Detect which cell encompasses the target text, then output its [X, Y] center coordinate. 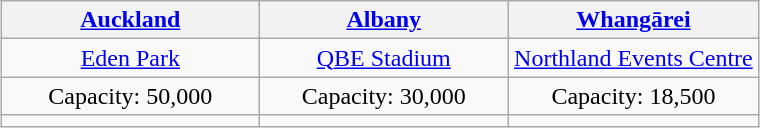
Whangārei [634, 20]
Albany [384, 20]
Capacity: 50,000 [130, 96]
Capacity: 18,500 [634, 96]
Auckland [130, 20]
Capacity: 30,000 [384, 96]
Northland Events Centre [634, 58]
QBE Stadium [384, 58]
Eden Park [130, 58]
